Extract the (X, Y) coordinate from the center of the cell holding the provided text.  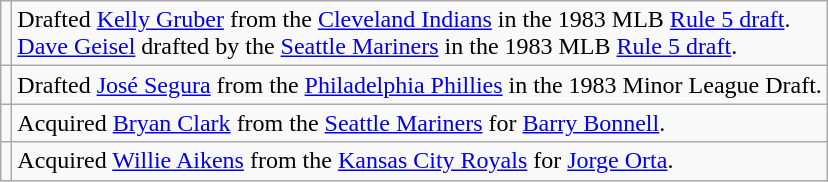
Acquired Willie Aikens from the Kansas City Royals for Jorge Orta. (420, 161)
Drafted José Segura from the Philadelphia Phillies in the 1983 Minor League Draft. (420, 85)
Acquired Bryan Clark from the Seattle Mariners for Barry Bonnell. (420, 123)
